Identify which cell holds the provided text, then report its [X, Y] central coordinate. 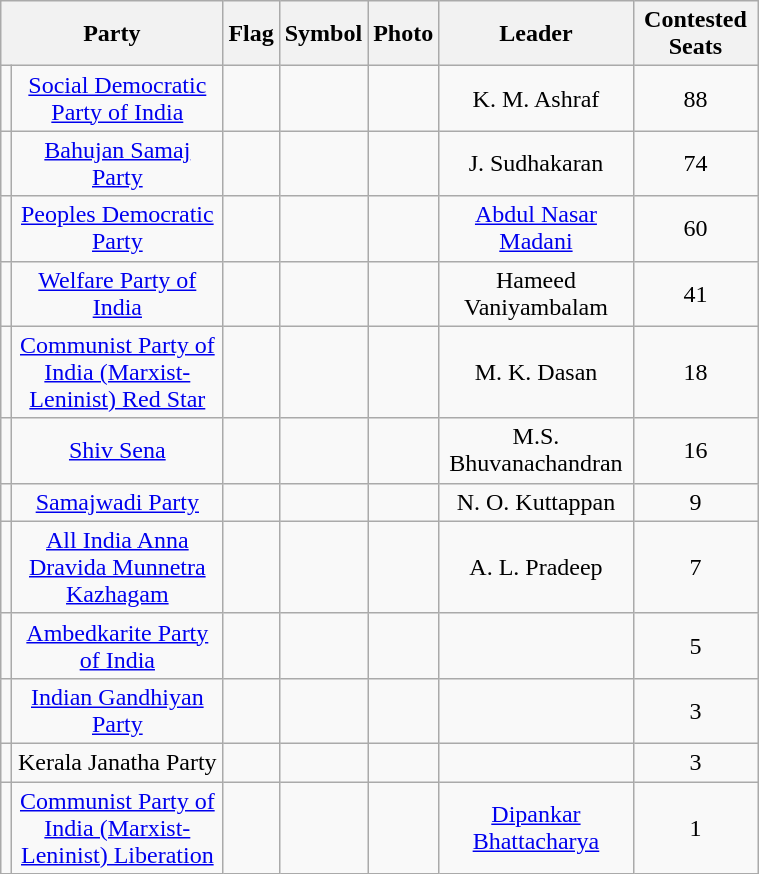
Abdul Nasar Madani [536, 228]
A. L. Pradeep [536, 567]
Kerala Janatha Party [118, 762]
Social Democratic Party of India [118, 98]
J. Sudhakaran [536, 164]
18 [695, 372]
N. O. Kuttappan [536, 502]
Communist Party of India (Marxist-Leninist) Liberation [118, 828]
Welfare Party of India [118, 294]
Party [112, 34]
Symbol [323, 34]
Photo [404, 34]
Contested Seats [695, 34]
1 [695, 828]
7 [695, 567]
Samajwadi Party [118, 502]
Bahujan Samaj Party [118, 164]
Dipankar Bhattacharya [536, 828]
K. M. Ashraf [536, 98]
M.S. Bhuvanachandran [536, 450]
Communist Party of India (Marxist-Leninist) Red Star [118, 372]
16 [695, 450]
Flag [251, 34]
Leader [536, 34]
M. K. Dasan [536, 372]
60 [695, 228]
41 [695, 294]
Peoples Democratic Party [118, 228]
Ambedkarite Party of India [118, 646]
Hameed Vaniyambalam [536, 294]
9 [695, 502]
88 [695, 98]
All India Anna Dravida Munnetra Kazhagam [118, 567]
Indian Gandhiyan Party [118, 710]
5 [695, 646]
74 [695, 164]
Shiv Sena [118, 450]
